Detect which cell encompasses the target text, then output its [X, Y] center coordinate. 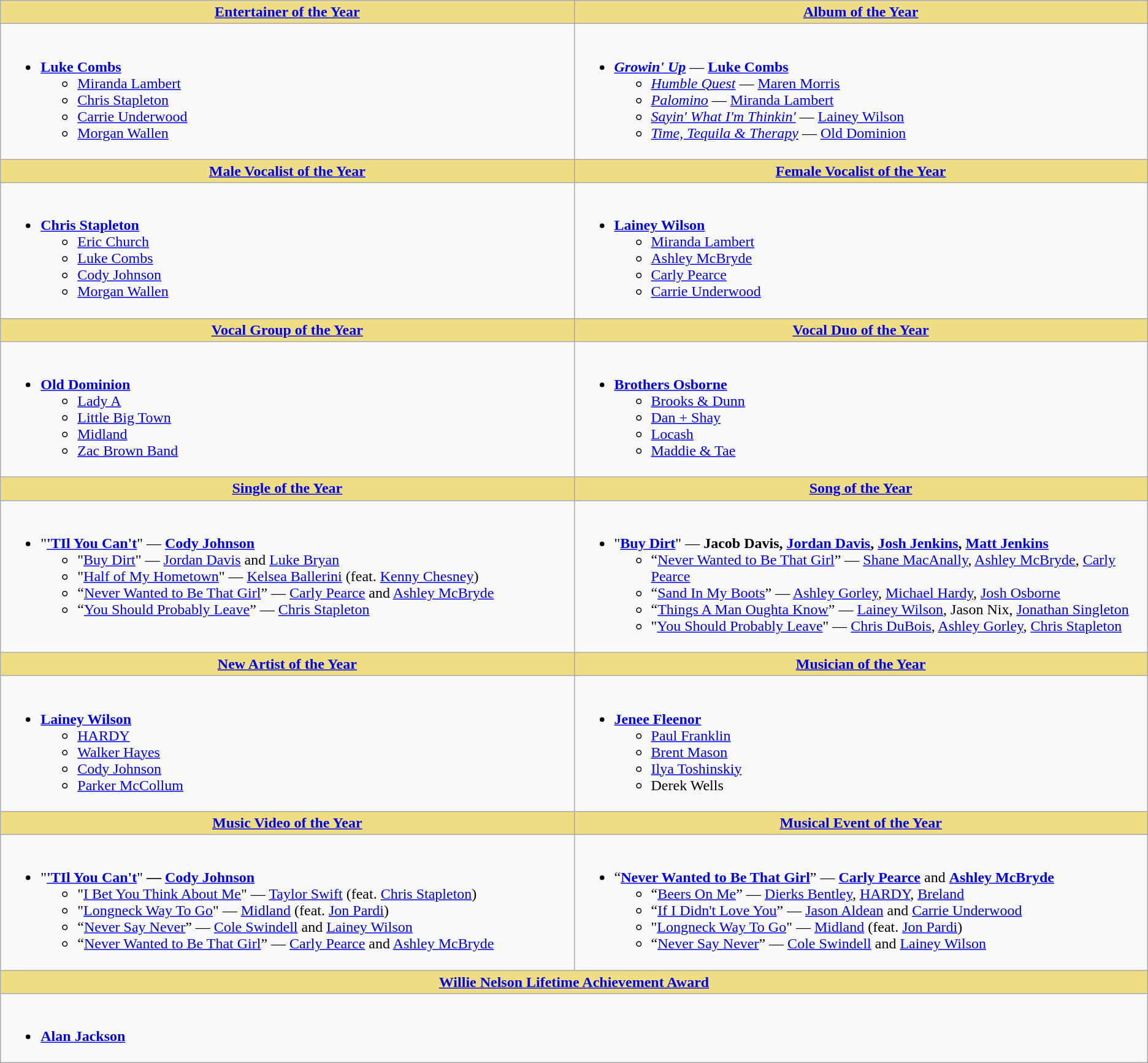
Lainey WilsonMiranda LambertAshley McBrydeCarly PearceCarrie Underwood [861, 250]
New Artist of the Year [287, 664]
Music Video of the Year [287, 823]
Musician of the Year [861, 664]
Lainey WilsonHARDYWalker HayesCody JohnsonParker McCollum [287, 743]
Single of the Year [287, 489]
Luke CombsMiranda LambertChris StapletonCarrie UnderwoodMorgan Wallen [287, 92]
Willie Nelson Lifetime Achievement Award [574, 981]
Chris StapletonEric ChurchLuke CombsCody JohnsonMorgan Wallen [287, 250]
Female Vocalist of the Year [861, 171]
Male Vocalist of the Year [287, 171]
Vocal Duo of the Year [861, 330]
Jenee FleenorPaul FranklinBrent MasonIlya ToshinskiyDerek Wells [861, 743]
Musical Event of the Year [861, 823]
Vocal Group of the Year [287, 330]
Album of the Year [861, 12]
Entertainer of the Year [287, 12]
Alan Jackson [574, 1029]
Old DominionLady ALittle Big TownMidlandZac Brown Band [287, 410]
Song of the Year [861, 489]
Brothers OsborneBrooks & DunnDan + ShayLocashMaddie & Tae [861, 410]
